Identify which cell holds the provided text, then report its (X, Y) central coordinate. 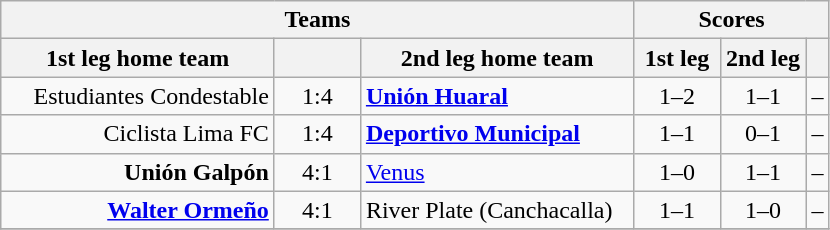
Walter Ormeño (138, 210)
Unión Huaral (497, 96)
Teams (318, 20)
2nd leg (763, 58)
1st leg home team (138, 58)
0–1 (763, 134)
1–2 (677, 96)
Scores (732, 20)
2nd leg home team (497, 58)
Ciclista Lima FC (138, 134)
River Plate (Canchacalla) (497, 210)
Unión Galpón (138, 172)
Deportivo Municipal (497, 134)
Venus (497, 172)
1st leg (677, 58)
Estudiantes Condestable (138, 96)
